Search for the cell housing the specified text and yield its (x, y) center coordinate. 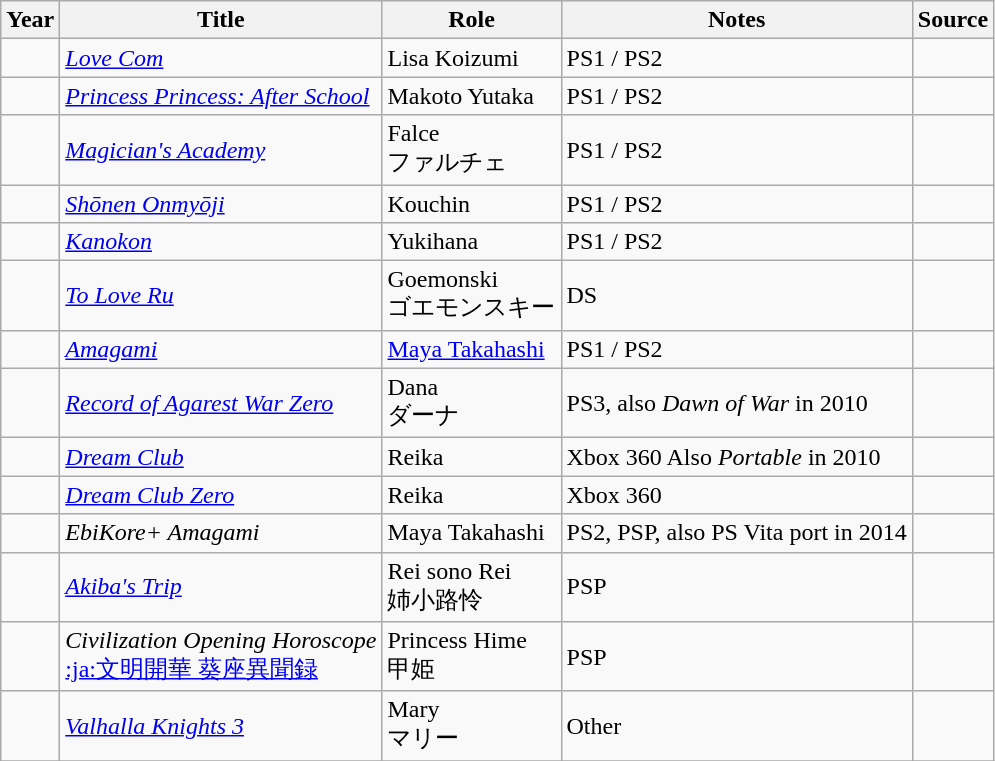
Danaダーナ (472, 403)
Falceファルチェ (472, 150)
Title (221, 20)
Goemonskiゴエモンスキー (472, 296)
Magician's Academy (221, 150)
Princess Princess: After School (221, 96)
Rei sono Rei姉小路怜 (472, 587)
Lisa Koizumi (472, 58)
EbiKore+ Amagami (221, 533)
PS2, PSP, also PS Vita port in 2014 (736, 533)
Shōnen Onmyōji (221, 203)
Notes (736, 20)
Maryマリー (472, 726)
Amagami (221, 349)
Civilization Opening Horoscope:ja:文明開華 葵座異聞録 (221, 657)
DS (736, 296)
Xbox 360 (736, 495)
Valhalla Knights 3 (221, 726)
Role (472, 20)
Dream Club Zero (221, 495)
Xbox 360 Also Portable in 2010 (736, 457)
Dream Club (221, 457)
Love Com (221, 58)
Other (736, 726)
Year (30, 20)
PS3, also Dawn of War in 2010 (736, 403)
Princess Hime甲姫 (472, 657)
Yukihana (472, 242)
Kanokon (221, 242)
Kouchin (472, 203)
Makoto Yutaka (472, 96)
To Love Ru (221, 296)
Akiba's Trip (221, 587)
Source (952, 20)
Record of Agarest War Zero (221, 403)
